Extract the (X, Y) coordinate from the center of the cell holding the provided text.  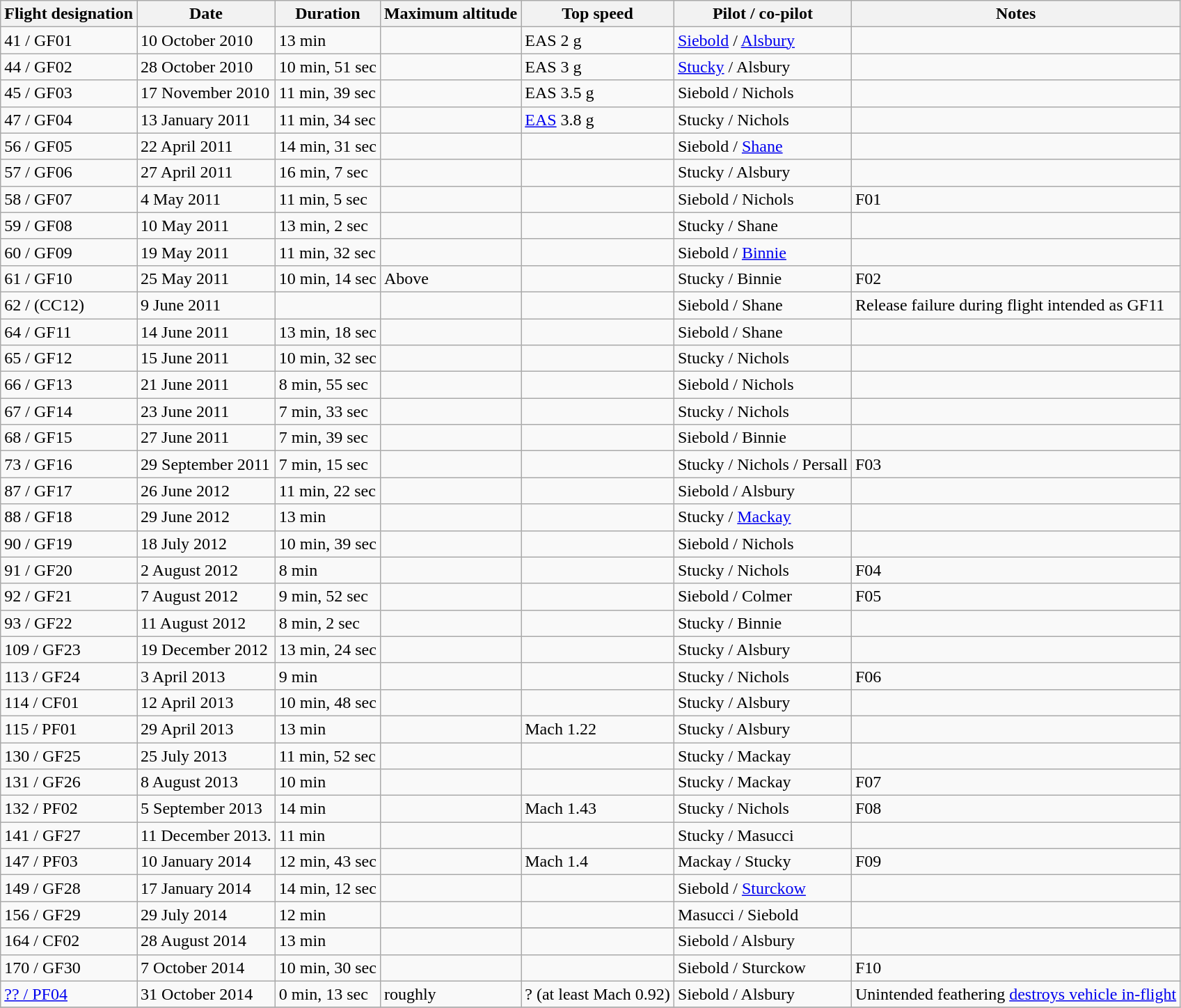
13 min, 2 sec (327, 226)
EAS 3 g (598, 67)
73 / GF16 (69, 464)
10 October 2010 (206, 40)
F09 (1015, 862)
44 / GF02 (69, 67)
62 / (CC12) (69, 305)
131 / GF26 (69, 782)
67 / GF14 (69, 411)
EAS 2 g (598, 40)
11 min, 39 sec (327, 93)
29 April 2013 (206, 729)
65 / GF12 (69, 359)
14 June 2011 (206, 332)
147 / PF03 (69, 862)
93 / GF22 (69, 623)
13 min, 24 sec (327, 649)
149 / GF28 (69, 888)
Unintended feathering destroys vehicle in-flight (1015, 994)
18 July 2012 (206, 544)
29 September 2011 (206, 464)
19 December 2012 (206, 649)
F07 (1015, 782)
5 September 2013 (206, 809)
10 min, 48 sec (327, 702)
13 min, 18 sec (327, 332)
12 min, 43 sec (327, 862)
10 min, 32 sec (327, 359)
F01 (1015, 199)
16 min, 7 sec (327, 173)
Siebold / Colmer (763, 597)
F05 (1015, 597)
109 / GF23 (69, 649)
60 / GF09 (69, 252)
roughly (450, 994)
4 May 2011 (206, 199)
7 min, 39 sec (327, 438)
28 August 2014 (206, 941)
21 June 2011 (206, 385)
11 min, 22 sec (327, 491)
7 min, 15 sec (327, 464)
8 min (327, 570)
2 August 2012 (206, 570)
Top speed (598, 14)
29 June 2012 (206, 517)
F04 (1015, 570)
Mach 1.22 (598, 729)
Pilot / co-pilot (763, 14)
11 min, 52 sec (327, 755)
27 April 2011 (206, 173)
Notes (1015, 14)
22 April 2011 (206, 146)
31 October 2014 (206, 994)
10 min, 30 sec (327, 968)
12 min (327, 915)
Flight designation (69, 14)
88 / GF18 (69, 517)
F03 (1015, 464)
57 / GF06 (69, 173)
Stucky / Nichols / Persall (763, 464)
7 October 2014 (206, 968)
11 min, 32 sec (327, 252)
66 / GF13 (69, 385)
10 min, 14 sec (327, 278)
68 / GF15 (69, 438)
114 / CF01 (69, 702)
58 / GF07 (69, 199)
47 / GF04 (69, 120)
EAS 3.5 g (598, 93)
11 December 2013. (206, 835)
Above (450, 278)
11 min (327, 835)
141 / GF27 (69, 835)
9 min (327, 676)
0 min, 13 sec (327, 994)
25 July 2013 (206, 755)
11 August 2012 (206, 623)
EAS 3.8 g (598, 120)
7 August 2012 (206, 597)
Mach 1.4 (598, 862)
? (at least Mach 0.92) (598, 994)
10 min, 39 sec (327, 544)
113 / GF24 (69, 676)
F10 (1015, 968)
87 / GF17 (69, 491)
91 / GF20 (69, 570)
64 / GF11 (69, 332)
25 May 2011 (206, 278)
17 November 2010 (206, 93)
14 min, 31 sec (327, 146)
7 min, 33 sec (327, 411)
92 / GF21 (69, 597)
Stucky / Shane (763, 226)
Maximum altitude (450, 14)
?? / PF04 (69, 994)
115 / PF01 (69, 729)
29 July 2014 (206, 915)
26 June 2012 (206, 491)
Stucky / Masucci (763, 835)
17 January 2014 (206, 888)
Masucci / Siebold (763, 915)
11 min, 34 sec (327, 120)
156 / GF29 (69, 915)
11 min, 5 sec (327, 199)
9 min, 52 sec (327, 597)
28 October 2010 (206, 67)
164 / CF02 (69, 941)
Mackay / Stucky (763, 862)
130 / GF25 (69, 755)
90 / GF19 (69, 544)
132 / PF02 (69, 809)
15 June 2011 (206, 359)
14 min (327, 809)
10 min, 51 sec (327, 67)
Release failure during flight intended as GF11 (1015, 305)
F06 (1015, 676)
61 / GF10 (69, 278)
9 June 2011 (206, 305)
F02 (1015, 278)
45 / GF03 (69, 93)
10 May 2011 (206, 226)
59 / GF08 (69, 226)
F08 (1015, 809)
10 min (327, 782)
170 / GF30 (69, 968)
10 January 2014 (206, 862)
13 January 2011 (206, 120)
14 min, 12 sec (327, 888)
27 June 2011 (206, 438)
Duration (327, 14)
23 June 2011 (206, 411)
8 August 2013 (206, 782)
19 May 2011 (206, 252)
Date (206, 14)
41 / GF01 (69, 40)
8 min, 2 sec (327, 623)
8 min, 55 sec (327, 385)
3 April 2013 (206, 676)
56 / GF05 (69, 146)
Mach 1.43 (598, 809)
12 April 2013 (206, 702)
